Identify which cell holds the provided text, then report its (x, y) central coordinate. 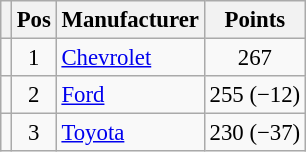
1 (34, 58)
2 (34, 95)
267 (254, 58)
Manufacturer (130, 20)
Ford (130, 95)
Toyota (130, 133)
230 (−37) (254, 133)
255 (−12) (254, 95)
Points (254, 20)
Chevrolet (130, 58)
Pos (34, 20)
3 (34, 133)
